Find where the given text appears and provide that cell's center as [X, Y] coordinate. 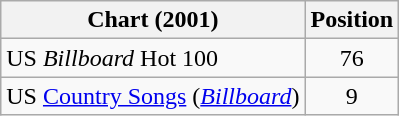
US Country Songs (Billboard) [153, 96]
US Billboard Hot 100 [153, 58]
Position [352, 20]
9 [352, 96]
Chart (2001) [153, 20]
76 [352, 58]
